Extract the [x, y] coordinate from the center of the cell holding the provided text.  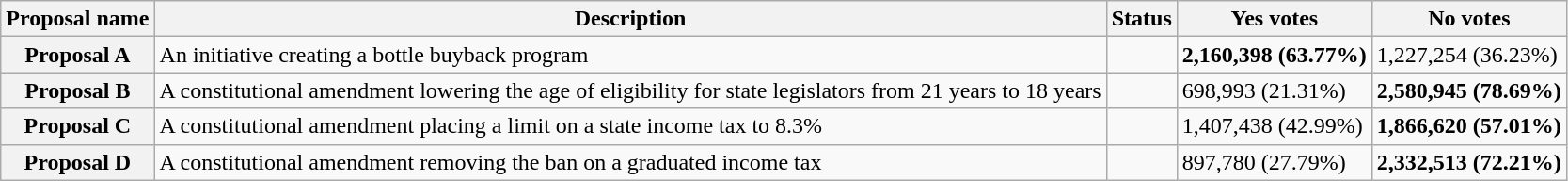
Proposal B [77, 90]
Yes votes [1274, 19]
Description [630, 19]
Proposal D [77, 162]
Proposal C [77, 126]
2,332,513 (72.21%) [1469, 162]
Proposal name [77, 19]
A constitutional amendment placing a limit on a state income tax to 8.3% [630, 126]
2,580,945 (78.69%) [1469, 90]
Status [1142, 19]
An initiative creating a bottle buyback program [630, 55]
698,993 (21.31%) [1274, 90]
1,407,438 (42.99%) [1274, 126]
897,780 (27.79%) [1274, 162]
A constitutional amendment removing the ban on a graduated income tax [630, 162]
No votes [1469, 19]
1,866,620 (57.01%) [1469, 126]
A constitutional amendment lowering the age of eligibility for state legislators from 21 years to 18 years [630, 90]
1,227,254 (36.23%) [1469, 55]
Proposal A [77, 55]
2,160,398 (63.77%) [1274, 55]
